Return the [X, Y] coordinate for the center point of the cell that contains the specified text.  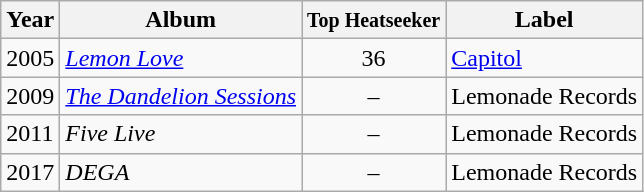
2005 [30, 58]
2011 [30, 134]
Label [544, 20]
Top Heatseeker [374, 20]
Capitol [544, 58]
2017 [30, 172]
2009 [30, 96]
DEGA [181, 172]
36 [374, 58]
Year [30, 20]
Album [181, 20]
Lemon Love [181, 58]
The Dandelion Sessions [181, 96]
Five Live [181, 134]
